Capture the cell that displays the provided text and extract its (X, Y) central coordinate. 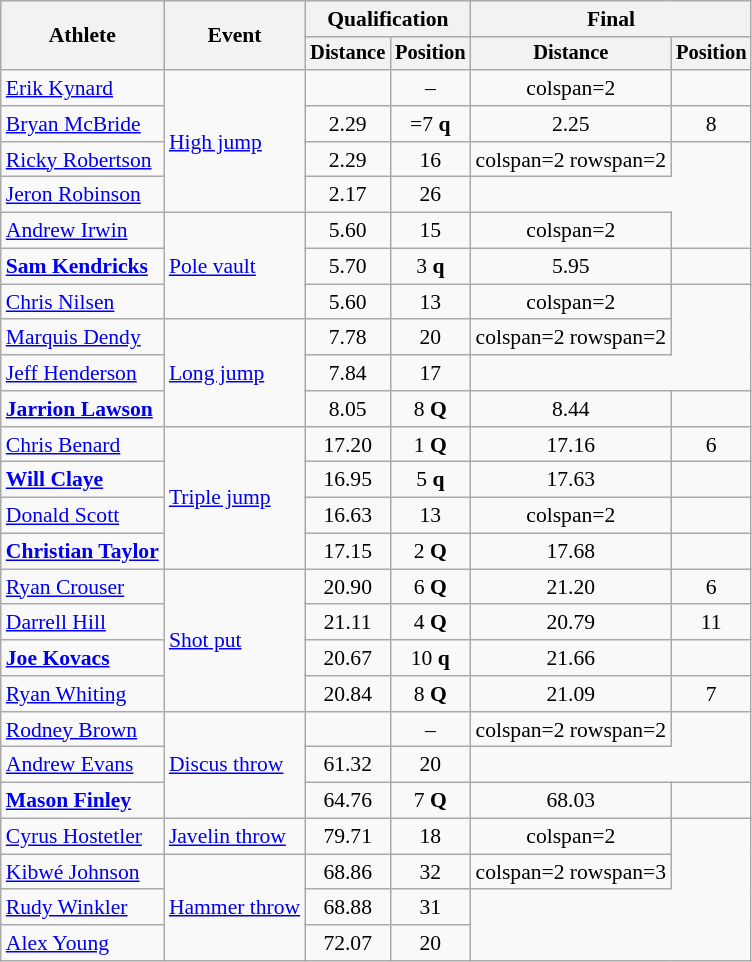
20.84 (348, 694)
21.66 (572, 658)
Cyrus Hostetler (82, 837)
Rodney Brown (82, 730)
61.32 (348, 765)
Rudy Winkler (82, 908)
Erik Kynard (82, 88)
Kibwé Johnson (82, 872)
20.79 (572, 623)
Jeron Robinson (82, 195)
15 (430, 231)
Qualification (388, 19)
Bryan McBride (82, 124)
Pole vault (234, 266)
Discus throw (234, 766)
32 (430, 872)
8 (711, 124)
Sam Kendricks (82, 267)
2 Q (430, 552)
21.11 (348, 623)
17.15 (348, 552)
Darrell Hill (82, 623)
8.44 (572, 409)
Javelin throw (234, 837)
18 (430, 837)
16.63 (348, 516)
5 q (430, 480)
4 Q (430, 623)
Mason Finley (82, 801)
Athlete (82, 36)
Shot put (234, 640)
2.17 (348, 195)
64.76 (348, 801)
8.05 (348, 409)
Will Claye (82, 480)
68.86 (348, 872)
6 Q (430, 587)
17.63 (572, 480)
Hammer throw (234, 908)
Chris Benard (82, 445)
5.95 (572, 267)
Event (234, 36)
Jarrion Lawson (82, 409)
17 (430, 373)
2.25 (572, 124)
Long jump (234, 374)
10 q (430, 658)
1 Q (430, 445)
Andrew Evans (82, 765)
17.16 (572, 445)
Jeff Henderson (82, 373)
11 (711, 623)
Marquis Dendy (82, 338)
7 (711, 694)
68.88 (348, 908)
High jump (234, 141)
20.90 (348, 587)
Chris Nilsen (82, 302)
26 (430, 195)
5.70 (348, 267)
16 (430, 160)
72.07 (348, 943)
68.03 (572, 801)
16.95 (348, 480)
Christian Taylor (82, 552)
Donald Scott (82, 516)
7.78 (348, 338)
Ryan Whiting (82, 694)
Andrew Irwin (82, 231)
21.20 (572, 587)
17.20 (348, 445)
3 q (430, 267)
colspan=2 rowspan=3 (572, 872)
Triple jump (234, 498)
Final (612, 19)
7.84 (348, 373)
Ricky Robertson (82, 160)
Joe Kovacs (82, 658)
Alex Young (82, 943)
17.68 (572, 552)
31 (430, 908)
Ryan Crouser (82, 587)
21.09 (572, 694)
20.67 (348, 658)
79.71 (348, 837)
7 Q (430, 801)
=7 q (430, 124)
